Scan for the cell matching the given text and deliver its [X, Y] coordinate at center. 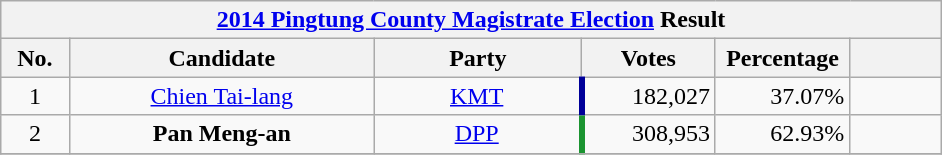
62.93% [782, 134]
Chien Tai-lang [222, 96]
No. [34, 58]
Percentage [782, 58]
182,027 [648, 96]
2 [34, 134]
308,953 [648, 134]
Pan Meng-an [222, 134]
KMT [478, 96]
Votes [648, 58]
2014 Pingtung County Magistrate Election Result [470, 20]
1 [34, 96]
37.07% [782, 96]
Party [478, 58]
DPP [478, 134]
Candidate [222, 58]
